For the text-containing cell, return its midpoint in (x, y) coordinate format. 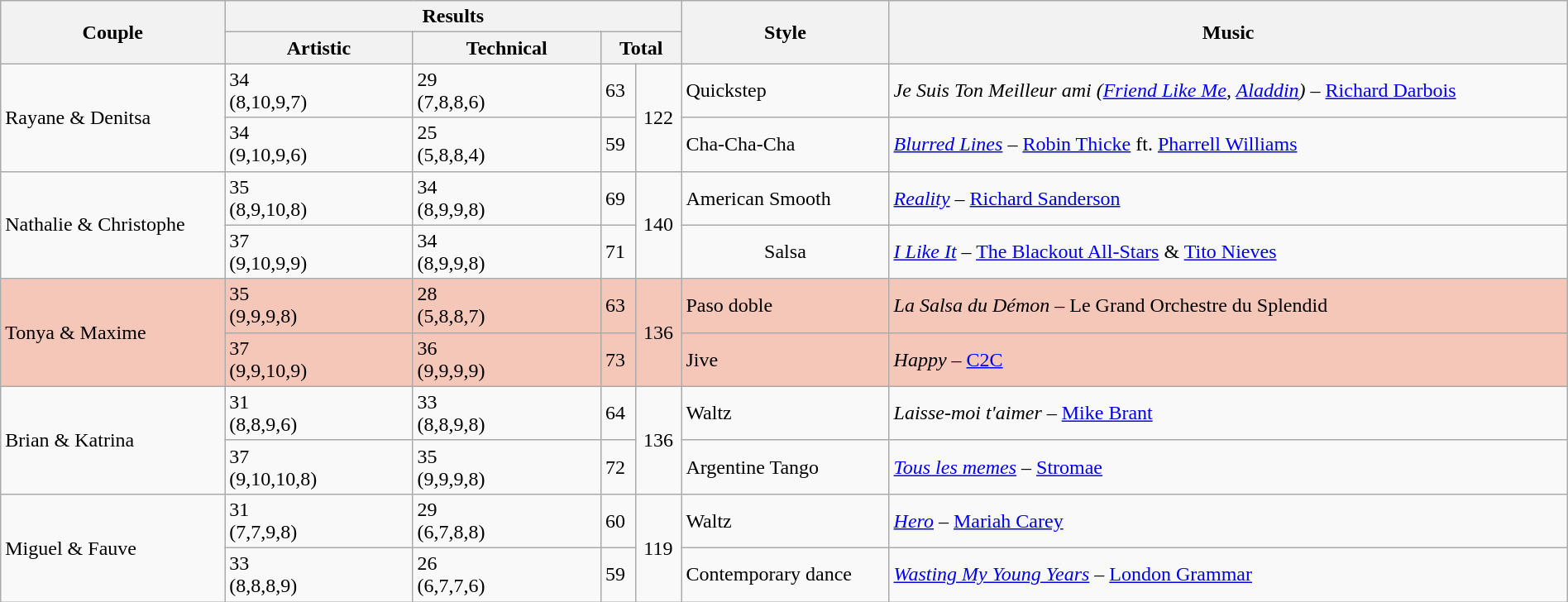
33(8,8,9,8) (506, 413)
Salsa (786, 251)
29(6,7,8,8) (506, 521)
25(5,8,8,4) (506, 144)
American Smooth (786, 198)
69 (618, 198)
Tous les memes – Stromae (1228, 466)
Happy – C2C (1228, 359)
Results (453, 17)
Music (1228, 32)
72 (618, 466)
Cha-Cha-Cha (786, 144)
Artistic (319, 48)
Nathalie & Christophe (112, 225)
31(7,7,9,8) (319, 521)
60 (618, 521)
I Like It – The Blackout All-Stars & Tito Nieves (1228, 251)
Technical (506, 48)
Total (640, 48)
Hero – Mariah Carey (1228, 521)
Paso doble (786, 306)
33(8,8,8,9) (319, 574)
37(9,10,10,8) (319, 466)
36(9,9,9,9) (506, 359)
34(8,10,9,7) (319, 91)
31(8,8,9,6) (319, 413)
Laisse-moi t'aimer – Mike Brant (1228, 413)
73 (618, 359)
Brian & Katrina (112, 440)
140 (658, 225)
122 (658, 117)
Contemporary dance (786, 574)
29(7,8,8,6) (506, 91)
26(6,7,7,6) (506, 574)
37(9,9,10,9) (319, 359)
Jive (786, 359)
Reality – Richard Sanderson (1228, 198)
71 (618, 251)
34(9,10,9,6) (319, 144)
Quickstep (786, 91)
Style (786, 32)
28(5,8,8,7) (506, 306)
Argentine Tango (786, 466)
37(9,10,9,9) (319, 251)
35(8,9,10,8) (319, 198)
Couple (112, 32)
Wasting My Young Years – London Grammar (1228, 574)
Miguel & Fauve (112, 547)
119 (658, 547)
Je Suis Ton Meilleur ami (Friend Like Me, Aladdin) – Richard Darbois (1228, 91)
Tonya & Maxime (112, 332)
64 (618, 413)
La Salsa du Démon – Le Grand Orchestre du Splendid (1228, 306)
Rayane & Denitsa (112, 117)
Blurred Lines – Robin Thicke ft. Pharrell Williams (1228, 144)
